Detect which cell encompasses the target text, then output its [X, Y] center coordinate. 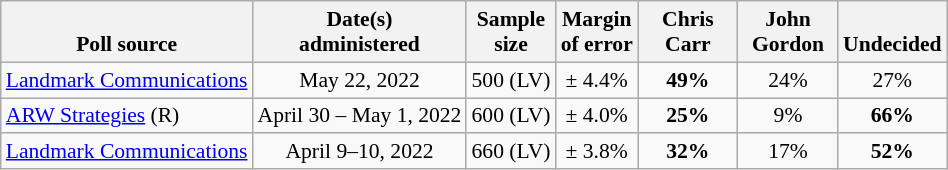
Samplesize [510, 32]
May 22, 2022 [359, 80]
25% [688, 116]
66% [892, 116]
500 (LV) [510, 80]
Date(s)administered [359, 32]
660 (LV) [510, 152]
JohnGordon [788, 32]
24% [788, 80]
Undecided [892, 32]
April 9–10, 2022 [359, 152]
600 (LV) [510, 116]
32% [688, 152]
ARW Strategies (R) [127, 116]
± 4.0% [597, 116]
Poll source [127, 32]
ChrisCarr [688, 32]
April 30 – May 1, 2022 [359, 116]
± 4.4% [597, 80]
49% [688, 80]
17% [788, 152]
9% [788, 116]
52% [892, 152]
± 3.8% [597, 152]
Marginof error [597, 32]
27% [892, 80]
